For the text-containing cell, return its midpoint in (X, Y) coordinate format. 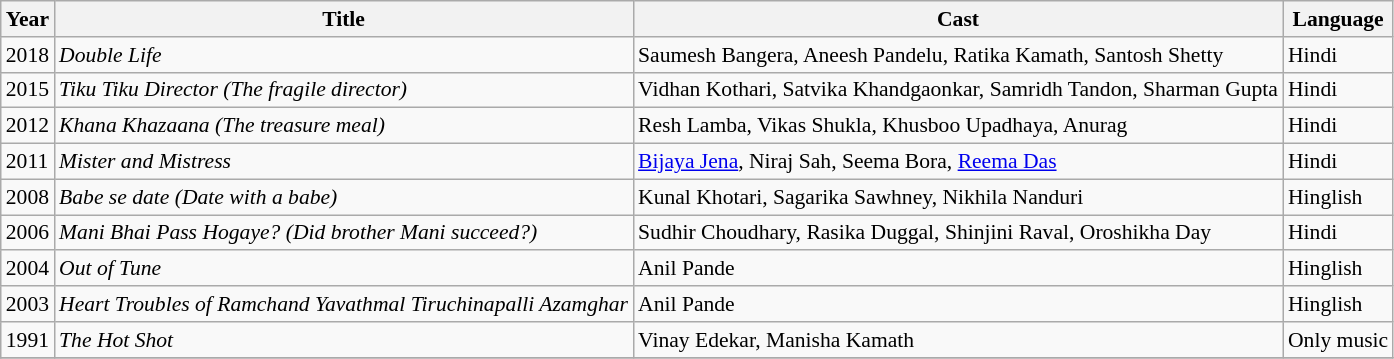
Year (28, 19)
1991 (28, 340)
2011 (28, 162)
2006 (28, 233)
Title (344, 19)
Mister and Mistress (344, 162)
Tiku Tiku Director (The fragile director) (344, 90)
Cast (958, 19)
Khana Khazaana (The treasure meal) (344, 126)
2018 (28, 55)
Heart Troubles of Ramchand Yavathmal Tiruchinapalli Azamghar (344, 304)
Saumesh Bangera, Aneesh Pandelu, Ratika Kamath, Santosh Shetty (958, 55)
Kunal Khotari, Sagarika Sawhney, Nikhila Nanduri (958, 197)
Vinay Edekar, Manisha Kamath (958, 340)
2012 (28, 126)
Mani Bhai Pass Hogaye? (Did brother Mani succeed?) (344, 233)
2008 (28, 197)
2015 (28, 90)
Vidhan Kothari, Satvika Khandgaonkar, Samridh Tandon, Sharman Gupta (958, 90)
Resh Lamba, Vikas Shukla, Khusboo Upadhaya, Anurag (958, 126)
2003 (28, 304)
Sudhir Choudhary, Rasika Duggal, Shinjini Raval, Oroshikha Day (958, 233)
2004 (28, 269)
Out of Tune (344, 269)
Babe se date (Date with a babe) (344, 197)
Language (1338, 19)
Only music (1338, 340)
Double Life (344, 55)
The Hot Shot (344, 340)
Bijaya Jena, Niraj Sah, Seema Bora, Reema Das (958, 162)
